Return the [X, Y] coordinate for the center point of the cell that contains the specified text.  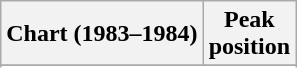
Chart (1983–1984) [102, 34]
Peakposition [249, 34]
